Determine the (X, Y) coordinate at the center of the cell enclosing the given text.  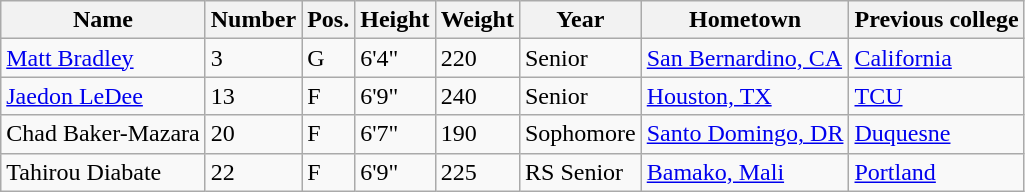
13 (253, 96)
Jaedon LeDee (103, 96)
Matt Bradley (103, 58)
Year (580, 20)
Hometown (745, 20)
Name (103, 20)
Pos. (328, 20)
220 (477, 58)
Chad Baker-Mazara (103, 134)
Weight (477, 20)
190 (477, 134)
RS Senior (580, 172)
TCU (936, 96)
20 (253, 134)
6'7" (395, 134)
Bamako, Mali (745, 172)
240 (477, 96)
Height (395, 20)
San Bernardino, CA (745, 58)
Number (253, 20)
6'4" (395, 58)
Sophomore (580, 134)
Previous college (936, 20)
Portland (936, 172)
225 (477, 172)
Duquesne (936, 134)
22 (253, 172)
Tahirou Diabate (103, 172)
Santo Domingo, DR (745, 134)
G (328, 58)
Houston, TX (745, 96)
California (936, 58)
3 (253, 58)
